Find where the given text appears and provide that cell's center as [X, Y] coordinate. 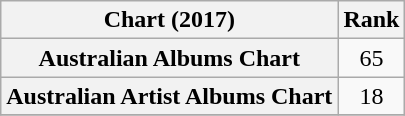
65 [372, 58]
Australian Albums Chart [170, 58]
Chart (2017) [170, 20]
18 [372, 96]
Rank [372, 20]
Australian Artist Albums Chart [170, 96]
